Identify which cell holds the provided text, then report its (x, y) central coordinate. 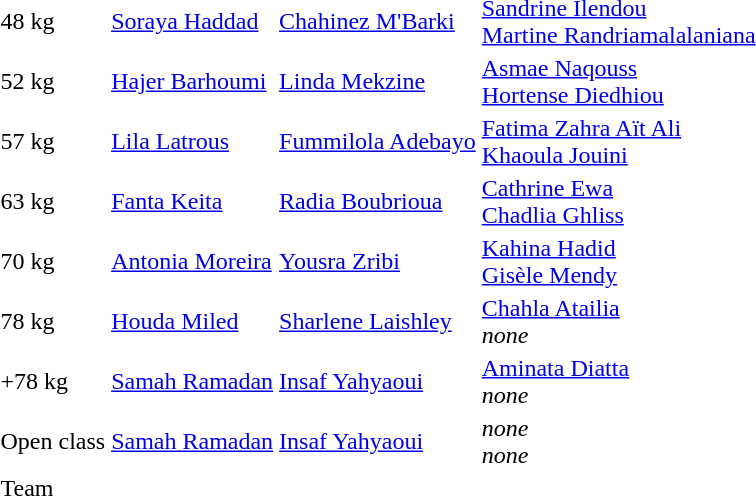
Houda Miled (192, 322)
Hajer Barhoumi (192, 82)
Yousra Zribi (378, 262)
Sharlene Laishley (378, 322)
Fanta Keita (192, 202)
Linda Mekzine (378, 82)
Fummilola Adebayo (378, 142)
Antonia Moreira (192, 262)
Radia Boubrioua (378, 202)
Lila Latrous (192, 142)
